Locate the cell with the specified text and output its (X, Y) center coordinate. 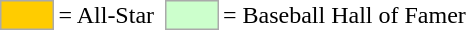
= All-Star (106, 15)
